Return the (X, Y) coordinate for the center point of the cell that contains the specified text.  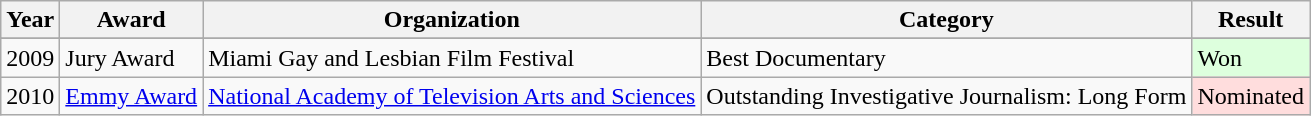
Miami Gay and Lesbian Film Festival (452, 58)
Organization (452, 20)
2009 (30, 58)
Won (1251, 58)
National Academy of Television Arts and Sciences (452, 96)
Best Documentary (946, 58)
Award (132, 20)
Year (30, 20)
Jury Award (132, 58)
Outstanding Investigative Journalism: Long Form (946, 96)
Result (1251, 20)
2010 (30, 96)
Emmy Award (132, 96)
Nominated (1251, 96)
Category (946, 20)
